Return (x, y) of the center of cell containing provided text 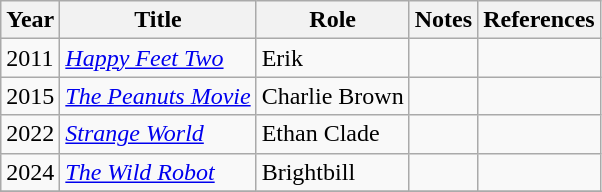
2024 (30, 172)
Happy Feet Two (158, 58)
Brightbill (332, 172)
The Peanuts Movie (158, 96)
Title (158, 20)
The Wild Robot (158, 172)
2015 (30, 96)
Strange World (158, 134)
References (540, 20)
Charlie Brown (332, 96)
Erik (332, 58)
Year (30, 20)
2022 (30, 134)
Role (332, 20)
2011 (30, 58)
Ethan Clade (332, 134)
Notes (443, 20)
